Output the (X, Y) coordinate of the center of the cell containing the given text.  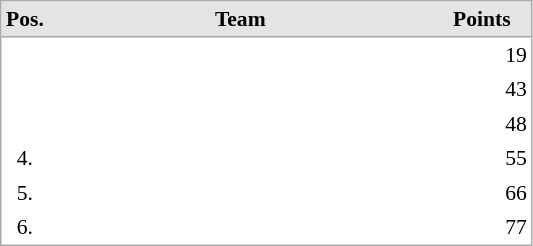
5. (26, 193)
Pos. (26, 20)
48 (482, 123)
6. (26, 227)
66 (482, 193)
Team (240, 20)
4. (26, 158)
77 (482, 227)
43 (482, 89)
19 (482, 55)
55 (482, 158)
Points (482, 20)
